Return [X, Y] of the center of cell containing provided text 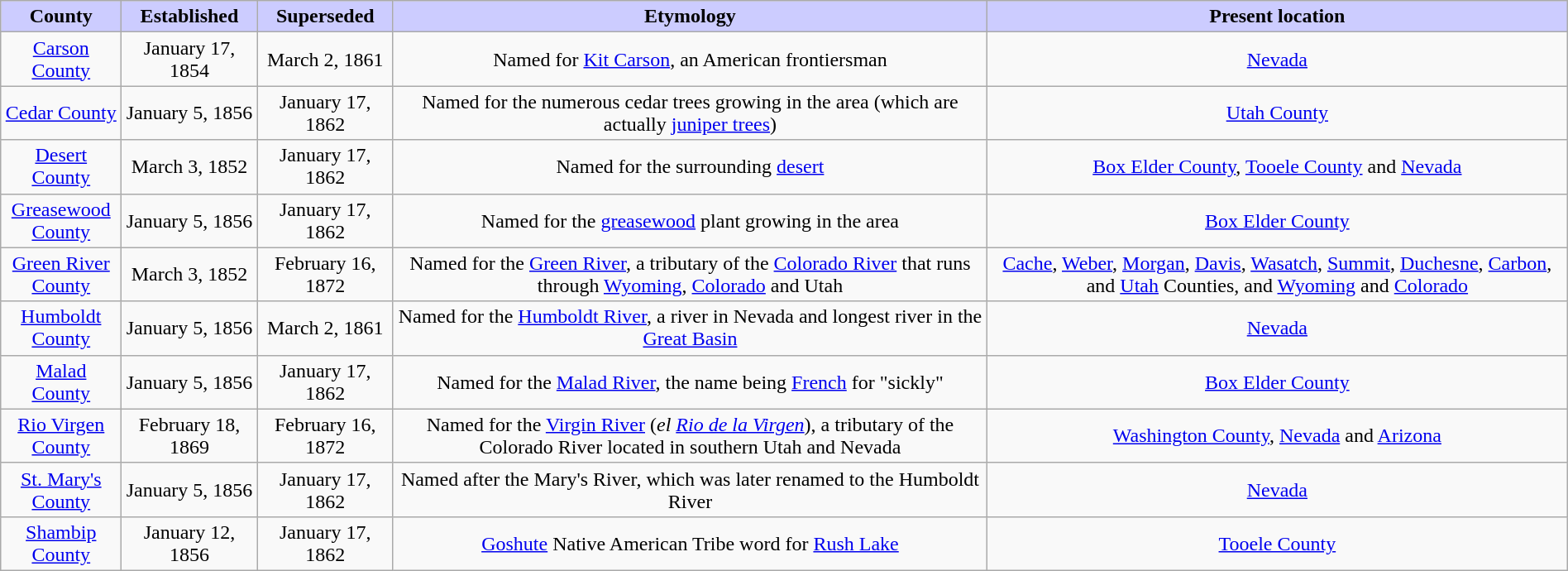
Superseded [325, 17]
Named for Kit Carson, an American frontiersman [690, 60]
Named for the Virgin River (el Rio de la Virgen), a tributary of the Colorado River located in southern Utah and Nevada [690, 435]
Cedar County [61, 113]
Named for the surrounding desert [690, 167]
Present location [1277, 17]
County [61, 17]
Green River County [61, 275]
January 12, 1856 [189, 543]
Humboldt County [61, 328]
Named for the numerous cedar trees growing in the area (which are actually juniper trees) [690, 113]
Named for the Malad River, the name being French for "sickly" [690, 382]
Goshute Native American Tribe word for Rush Lake [690, 543]
Named for the Humboldt River, a river in Nevada and longest river in the Great Basin [690, 328]
Box Elder County, Tooele County and Nevada [1277, 167]
Established [189, 17]
Desert County [61, 167]
Rio Virgen County [61, 435]
Washington County, Nevada and Arizona [1277, 435]
Carson County [61, 60]
February 18, 1869 [189, 435]
Tooele County [1277, 543]
Named for the Green River, a tributary of the Colorado River that runs through Wyoming, Colorado and Utah [690, 275]
Malad County [61, 382]
Named after the Mary's River, which was later renamed to the Humboldt River [690, 490]
Named for the greasewood plant growing in the area [690, 220]
Etymology [690, 17]
Cache, Weber, Morgan, Davis, Wasatch, Summit, Duchesne, Carbon, and Utah Counties, and Wyoming and Colorado [1277, 275]
Greasewood County [61, 220]
January 17, 1854 [189, 60]
Utah County [1277, 113]
Shambip County [61, 543]
St. Mary's County [61, 490]
